Capture the cell that displays the provided text and extract its [x, y] central coordinate. 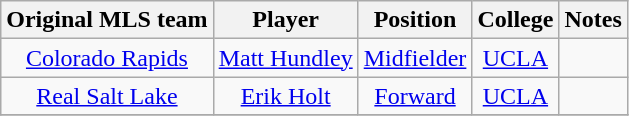
Notes [593, 20]
Matt Hundley [286, 58]
Midfielder [415, 58]
College [516, 20]
Forward [415, 96]
Player [286, 20]
Real Salt Lake [107, 96]
Original MLS team [107, 20]
Colorado Rapids [107, 58]
Position [415, 20]
Erik Holt [286, 96]
